Capture the cell that displays the provided text and extract its [x, y] central coordinate. 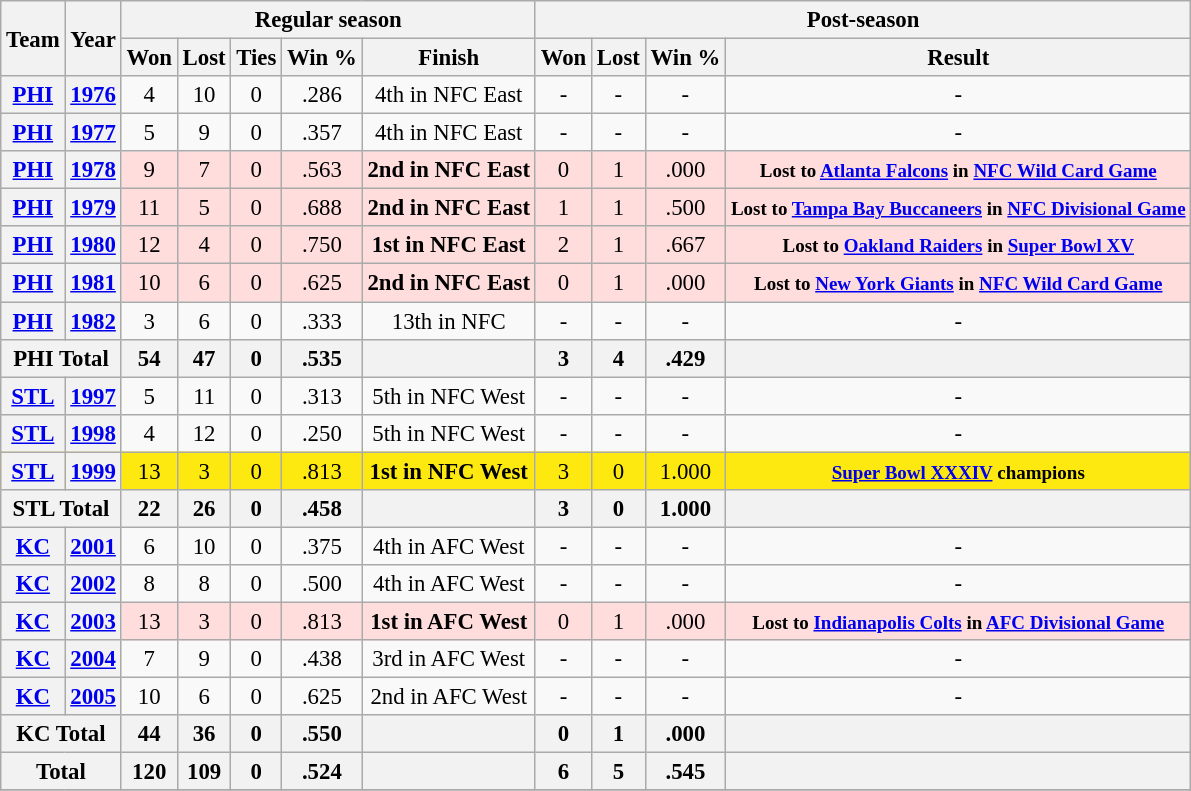
.458 [322, 509]
.438 [322, 659]
.545 [685, 772]
1st in NFC East [448, 245]
Result [958, 58]
1980 [93, 245]
Regular season [328, 20]
Lost to Oakland Raiders in Super Bowl XV [958, 245]
2002 [93, 584]
.429 [685, 358]
PHI Total [61, 358]
Lost to Indianapolis Colts in AFC Divisional Game [958, 621]
.357 [322, 133]
1982 [93, 321]
36 [204, 734]
1978 [93, 170]
KC Total [61, 734]
.286 [322, 95]
.535 [322, 358]
2004 [93, 659]
.375 [322, 546]
109 [204, 772]
.688 [322, 208]
1981 [93, 283]
2005 [93, 697]
1998 [93, 433]
26 [204, 509]
STL Total [61, 509]
1st in NFC West [448, 471]
120 [149, 772]
Lost to Atlanta Falcons in NFC Wild Card Game [958, 170]
1976 [93, 95]
.524 [322, 772]
47 [204, 358]
Team [33, 38]
2003 [93, 621]
13th in NFC [448, 321]
Lost to Tampa Bay Buccaneers in NFC Divisional Game [958, 208]
2 [563, 245]
22 [149, 509]
1977 [93, 133]
2nd in AFC West [448, 697]
Lost to New York Giants in NFC Wild Card Game [958, 283]
1997 [93, 396]
54 [149, 358]
1st in AFC West [448, 621]
1979 [93, 208]
.250 [322, 433]
.550 [322, 734]
Finish [448, 58]
.313 [322, 396]
1999 [93, 471]
44 [149, 734]
2001 [93, 546]
.750 [322, 245]
3rd in AFC West [448, 659]
.563 [322, 170]
Total [61, 772]
Year [93, 38]
Post-season [863, 20]
.333 [322, 321]
Ties [256, 58]
Super Bowl XXXIV champions [958, 471]
.667 [685, 245]
